Return [X, Y] of the center of cell containing provided text 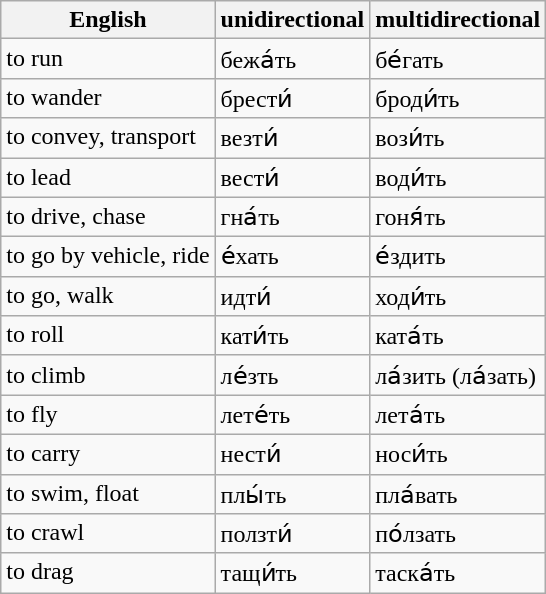
тащи́ть [292, 573]
to wander [108, 98]
to go, walk [108, 296]
English [108, 20]
носи́ть [458, 454]
to drag [108, 573]
ла́зить (ла́зать) [458, 375]
to carry [108, 454]
гна́ть [292, 217]
идти́ [292, 296]
ле́зть [292, 375]
бе́гать [458, 59]
вози́ть [458, 138]
бежа́ть [292, 59]
to roll [108, 336]
to climb [108, 375]
води́ть [458, 178]
to drive, chase [108, 217]
е́хать [292, 257]
таска́ть [458, 573]
to swim, float [108, 494]
multidirectional [458, 20]
вести́ [292, 178]
нести́ [292, 454]
брести́ [292, 98]
to convey, transport [108, 138]
лете́ть [292, 415]
по́лзать [458, 534]
лета́ть [458, 415]
ката́ть [458, 336]
to fly [108, 415]
ходи́ть [458, 296]
е́здить [458, 257]
кати́ть [292, 336]
броди́ть [458, 98]
unidirectional [292, 20]
to go by vehicle, ride [108, 257]
to lead [108, 178]
to crawl [108, 534]
to run [108, 59]
гоня́ть [458, 217]
плы́ть [292, 494]
ползти́ [292, 534]
пла́вать [458, 494]
везти́ [292, 138]
